Locate the cell with the specified text and output its (X, Y) center coordinate. 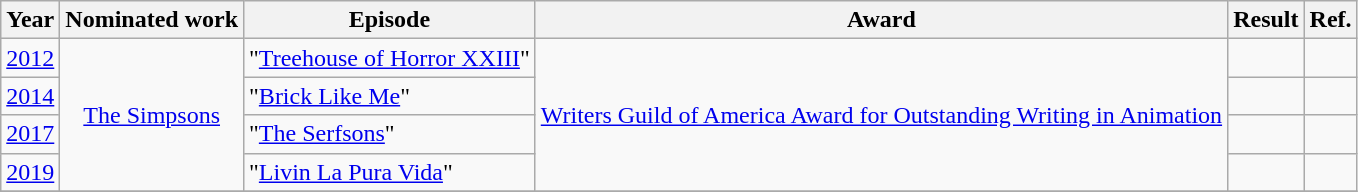
Year (30, 20)
The Simpsons (152, 115)
Result (1266, 20)
Ref. (1330, 20)
2017 (30, 134)
Nominated work (152, 20)
Writers Guild of America Award for Outstanding Writing in Animation (881, 115)
"Livin La Pura Vida" (390, 172)
2014 (30, 96)
"Treehouse of Horror XXIII" (390, 58)
"Brick Like Me" (390, 96)
2012 (30, 58)
2019 (30, 172)
Award (881, 20)
Episode (390, 20)
"The Serfsons" (390, 134)
